Determine the (X, Y) coordinate at the center of the cell enclosing the given text.  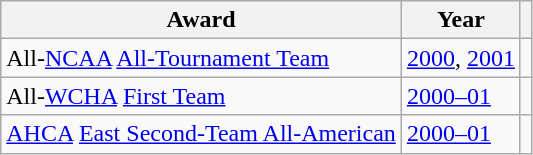
Year (460, 20)
AHCA East Second-Team All-American (202, 134)
Award (202, 20)
All-NCAA All-Tournament Team (202, 58)
All-WCHA First Team (202, 96)
2000, 2001 (460, 58)
